From the cell containing the given text, extract its center point as (x, y) coordinate. 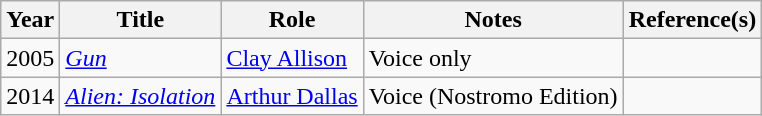
Alien: Isolation (140, 96)
2005 (30, 58)
Arthur Dallas (292, 96)
Year (30, 20)
Clay Allison (292, 58)
Role (292, 20)
2014 (30, 96)
Voice (Nostromo Edition) (493, 96)
Gun (140, 58)
Notes (493, 20)
Title (140, 20)
Reference(s) (692, 20)
Voice only (493, 58)
